Determine the [x, y] coordinate at the center of the cell enclosing the given text.  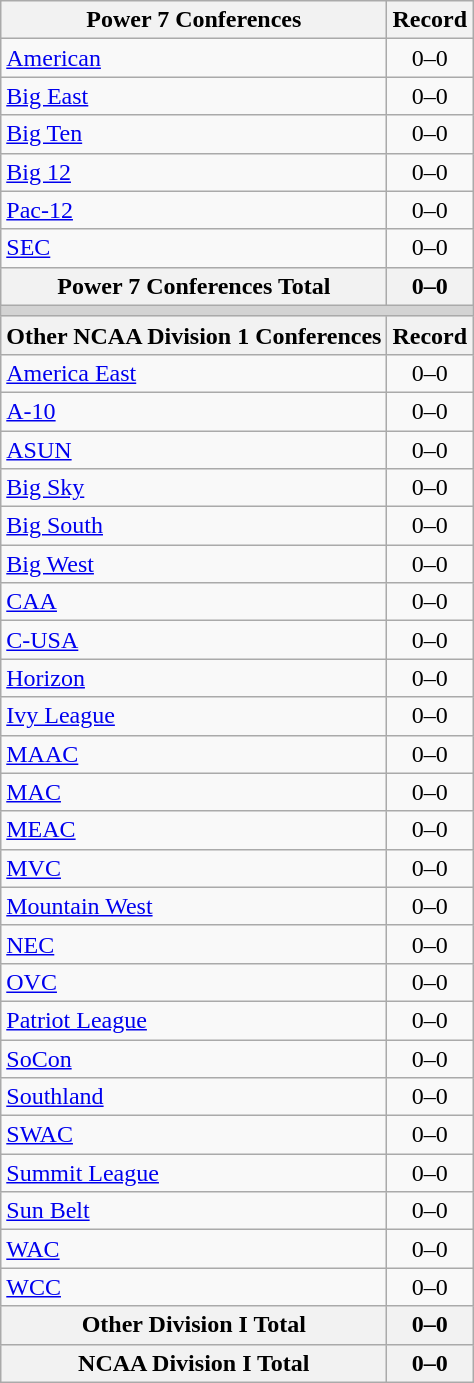
OVC [194, 982]
Big South [194, 526]
MEAC [194, 830]
American [194, 58]
Big West [194, 564]
NEC [194, 944]
A-10 [194, 411]
Power 7 Conferences [194, 20]
SoCon [194, 1059]
Pac-12 [194, 210]
NCAA Division I Total [194, 1363]
Other NCAA Division 1 Conferences [194, 335]
WCC [194, 1287]
Mountain West [194, 906]
America East [194, 373]
MAAC [194, 754]
Patriot League [194, 1020]
Horizon [194, 678]
Big 12 [194, 172]
CAA [194, 602]
Big East [194, 96]
MAC [194, 792]
Big Sky [194, 488]
C-USA [194, 640]
Southland [194, 1097]
Ivy League [194, 716]
WAC [194, 1249]
MVC [194, 868]
SWAC [194, 1135]
Summit League [194, 1173]
ASUN [194, 449]
Sun Belt [194, 1211]
Power 7 Conferences Total [194, 286]
Big Ten [194, 134]
Other Division I Total [194, 1325]
SEC [194, 248]
